For the text-containing cell, return its midpoint in (x, y) coordinate format. 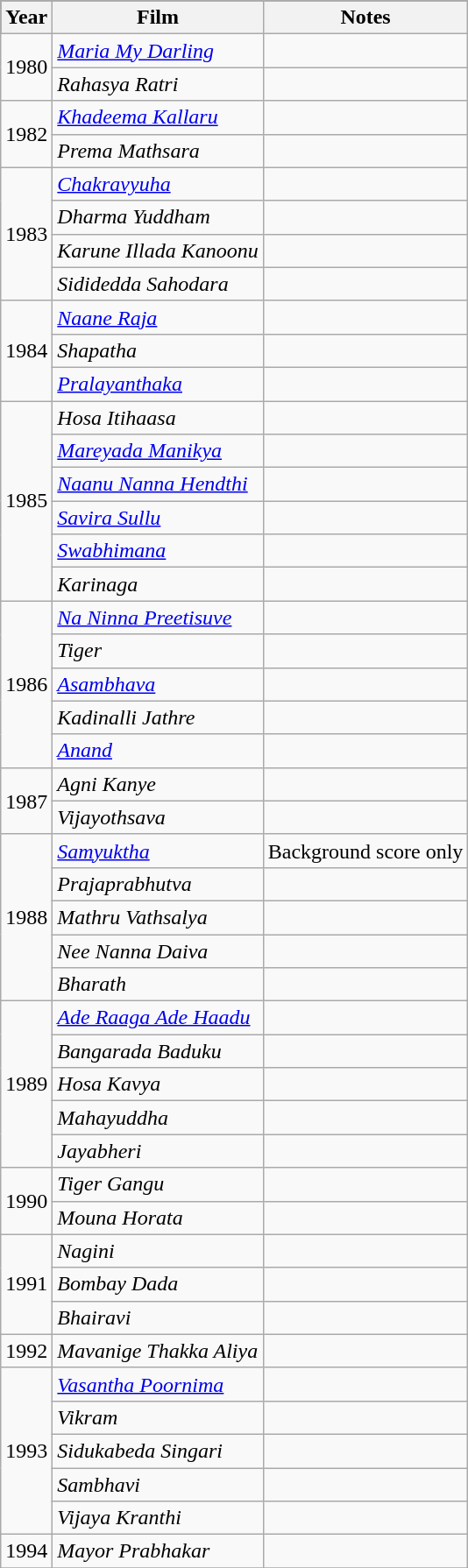
Background score only (365, 851)
Prajaprabhutva (158, 884)
Film (158, 18)
Mouna Horata (158, 1218)
1986 (26, 684)
Na Ninna Preetisuve (158, 618)
Bharath (158, 985)
Vasantha Poornima (158, 1384)
Shapatha (158, 350)
Sidukabeda Singari (158, 1451)
1983 (26, 234)
Mahayuddha (158, 1118)
1994 (26, 1551)
1993 (26, 1451)
Nagini (158, 1251)
Vijaya Kranthi (158, 1518)
Dharma Yuddham (158, 217)
Bombay Dada (158, 1284)
Year (26, 18)
Karune Illada Kanoonu (158, 251)
Kadinalli Jathre (158, 717)
1990 (26, 1201)
Chakravyuha (158, 184)
Vikram (158, 1417)
Mathru Vathsalya (158, 917)
1980 (26, 67)
Tiger Gangu (158, 1184)
Bhairavi (158, 1317)
1992 (26, 1351)
Tiger (158, 651)
Khadeema Kallaru (158, 117)
Bangarada Baduku (158, 1051)
Pralayanthaka (158, 384)
Nee Nanna Daiva (158, 950)
Prema Mathsara (158, 151)
1987 (26, 801)
Sambhavi (158, 1485)
Savira Sullu (158, 518)
1985 (26, 501)
Swabhimana (158, 551)
Mayor Prabhakar (158, 1551)
Rahasya Ratri (158, 84)
1982 (26, 134)
Sididedda Sahodara (158, 284)
Notes (365, 18)
1991 (26, 1284)
Anand (158, 751)
1984 (26, 350)
Hosa Kavya (158, 1084)
1989 (26, 1084)
Ade Raaga Ade Haadu (158, 1018)
Mareyada Manikya (158, 451)
Vijayothsava (158, 817)
Jayabheri (158, 1151)
Mavanige Thakka Aliya (158, 1351)
Karinaga (158, 584)
Naane Raja (158, 317)
Maria My Darling (158, 51)
Naanu Nanna Hendthi (158, 484)
Samyuktha (158, 851)
Hosa Itihaasa (158, 418)
Agni Kanye (158, 784)
1988 (26, 917)
Asambhava (158, 684)
